From the cell containing the given text, extract its center point as (X, Y) coordinate. 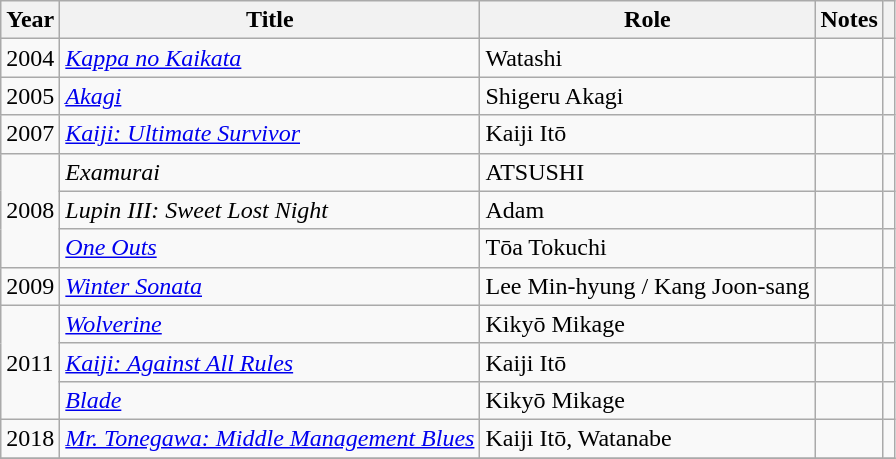
Lee Min-hyung / Kang Joon-sang (648, 286)
Kappa no Kaikata (270, 58)
Akagi (270, 96)
Examurai (270, 172)
ATSUSHI (648, 172)
Lupin III: Sweet Lost Night (270, 210)
2004 (30, 58)
Watashi (648, 58)
Kaiji: Against All Rules (270, 362)
Title (270, 20)
Kaiji Itō, Watanabe (648, 438)
Notes (849, 20)
2007 (30, 134)
2009 (30, 286)
Adam (648, 210)
Tōa Tokuchi (648, 248)
2005 (30, 96)
One Outs (270, 248)
Blade (270, 400)
2011 (30, 362)
Mr. Tonegawa: Middle Management Blues (270, 438)
2018 (30, 438)
Role (648, 20)
Shigeru Akagi (648, 96)
2008 (30, 210)
Kaiji: Ultimate Survivor (270, 134)
Winter Sonata (270, 286)
Year (30, 20)
Wolverine (270, 324)
